Pinpoint the cell where the given text exists, returning its [x, y] midpoint coordinate. 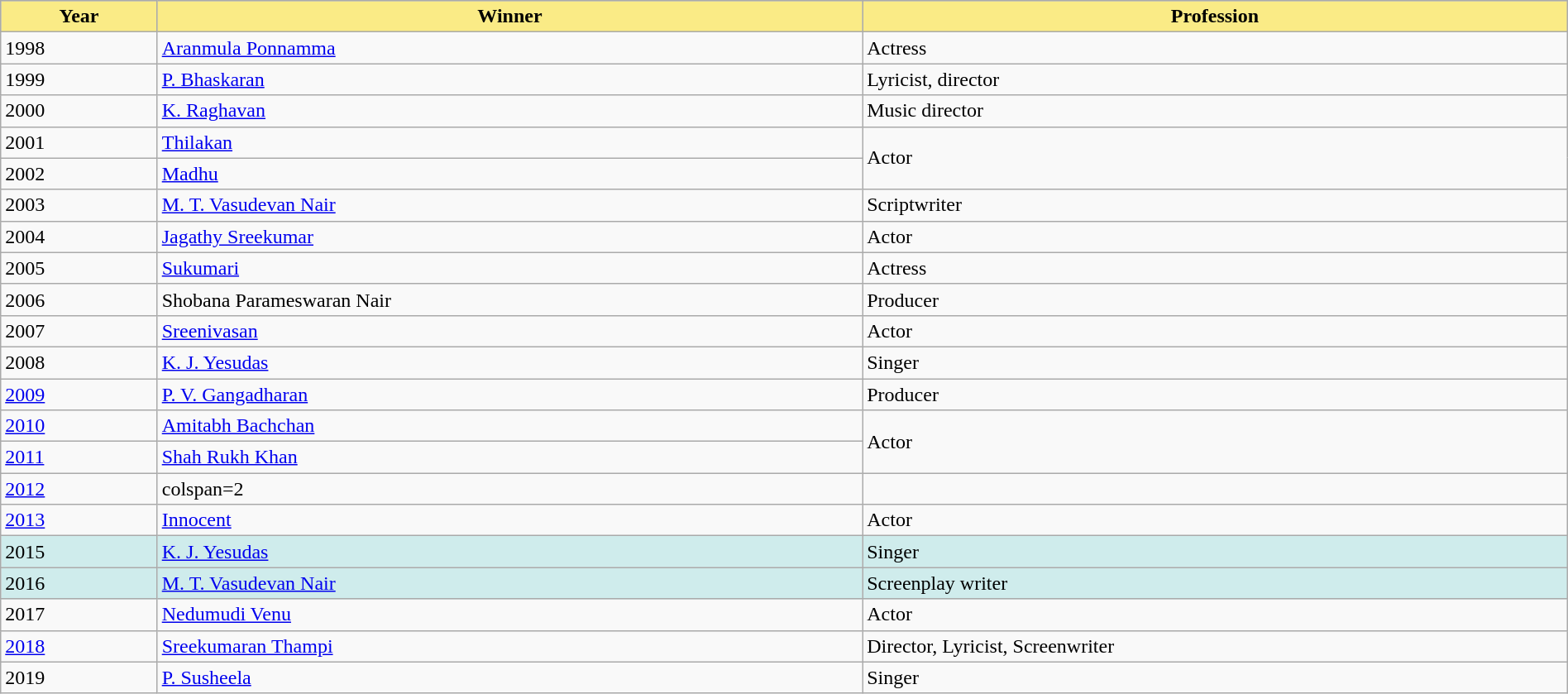
2009 [79, 395]
Winner [509, 17]
2001 [79, 142]
2002 [79, 174]
K. Raghavan [509, 111]
Sreekumaran Thampi [509, 646]
Aranmula Ponnamma [509, 48]
Screenplay writer [1216, 583]
2018 [79, 646]
2017 [79, 615]
1999 [79, 79]
2010 [79, 426]
P. Susheela [509, 677]
2006 [79, 299]
Year [79, 17]
2012 [79, 489]
2007 [79, 331]
Amitabh Bachchan [509, 426]
2015 [79, 552]
Nedumudi Venu [509, 615]
2003 [79, 205]
colspan=2 [509, 489]
Scriptwriter [1216, 205]
Profession [1216, 17]
P. V. Gangadharan [509, 395]
2016 [79, 583]
Jagathy Sreekumar [509, 237]
2011 [79, 457]
Music director [1216, 111]
2000 [79, 111]
2005 [79, 268]
Shobana Parameswaran Nair [509, 299]
Shah Rukh Khan [509, 457]
Madhu [509, 174]
Lyricist, director [1216, 79]
Innocent [509, 520]
2008 [79, 362]
2013 [79, 520]
1998 [79, 48]
Thilakan [509, 142]
Director, Lyricist, Screenwriter [1216, 646]
2004 [79, 237]
P. Bhaskaran [509, 79]
2019 [79, 677]
Sreenivasan [509, 331]
Sukumari [509, 268]
